Pinpoint the cell where the given text exists, returning its [X, Y] midpoint coordinate. 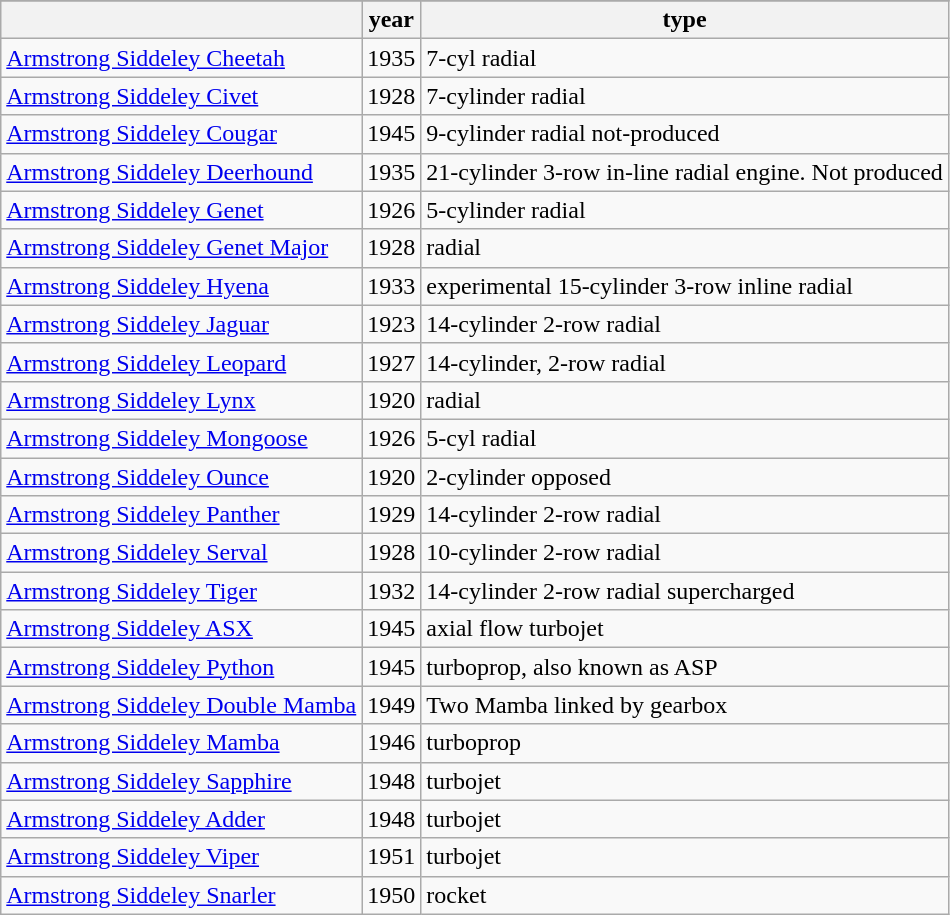
1949 [392, 705]
Armstrong Siddeley Sapphire [182, 781]
Armstrong Siddeley Mongoose [182, 438]
Armstrong Siddeley Cheetah [182, 58]
Armstrong Siddeley Jaguar [182, 324]
Armstrong Siddeley Lynx [182, 400]
1946 [392, 743]
Armstrong Siddeley Genet Major [182, 248]
1927 [392, 362]
Armstrong Siddeley Double Mamba [182, 705]
Armstrong Siddeley Cougar [182, 134]
1929 [392, 515]
Armstrong Siddeley Tiger [182, 591]
Armstrong Siddeley Mamba [182, 743]
Armstrong Siddeley Viper [182, 857]
1951 [392, 857]
Armstrong Siddeley Leopard [182, 362]
7-cylinder radial [685, 96]
Armstrong Siddeley Ounce [182, 477]
1933 [392, 286]
10-cylinder 2-row radial [685, 553]
Armstrong Siddeley Deerhound [182, 172]
type [685, 20]
7-cyl radial [685, 58]
9-cylinder radial not-produced [685, 134]
Armstrong Siddeley Genet [182, 210]
Armstrong Siddeley Python [182, 667]
Armstrong Siddeley Panther [182, 515]
turboprop [685, 743]
14-cylinder, 2-row radial [685, 362]
1950 [392, 895]
Armstrong Siddeley Hyena [182, 286]
Two Mamba linked by gearbox [685, 705]
Armstrong Siddeley Adder [182, 819]
Armstrong Siddeley Snarler [182, 895]
5-cylinder radial [685, 210]
5-cyl radial [685, 438]
2-cylinder opposed [685, 477]
1923 [392, 324]
14-cylinder 2-row radial supercharged [685, 591]
21-cylinder 3-row in-line radial engine. Not produced [685, 172]
experimental 15-cylinder 3-row inline radial [685, 286]
Armstrong Siddeley ASX [182, 629]
turboprop, also known as ASP [685, 667]
rocket [685, 895]
1932 [392, 591]
year [392, 20]
Armstrong Siddeley Civet [182, 96]
axial flow turbojet [685, 629]
Armstrong Siddeley Serval [182, 553]
